From the cell containing the given text, extract its center point as (X, Y) coordinate. 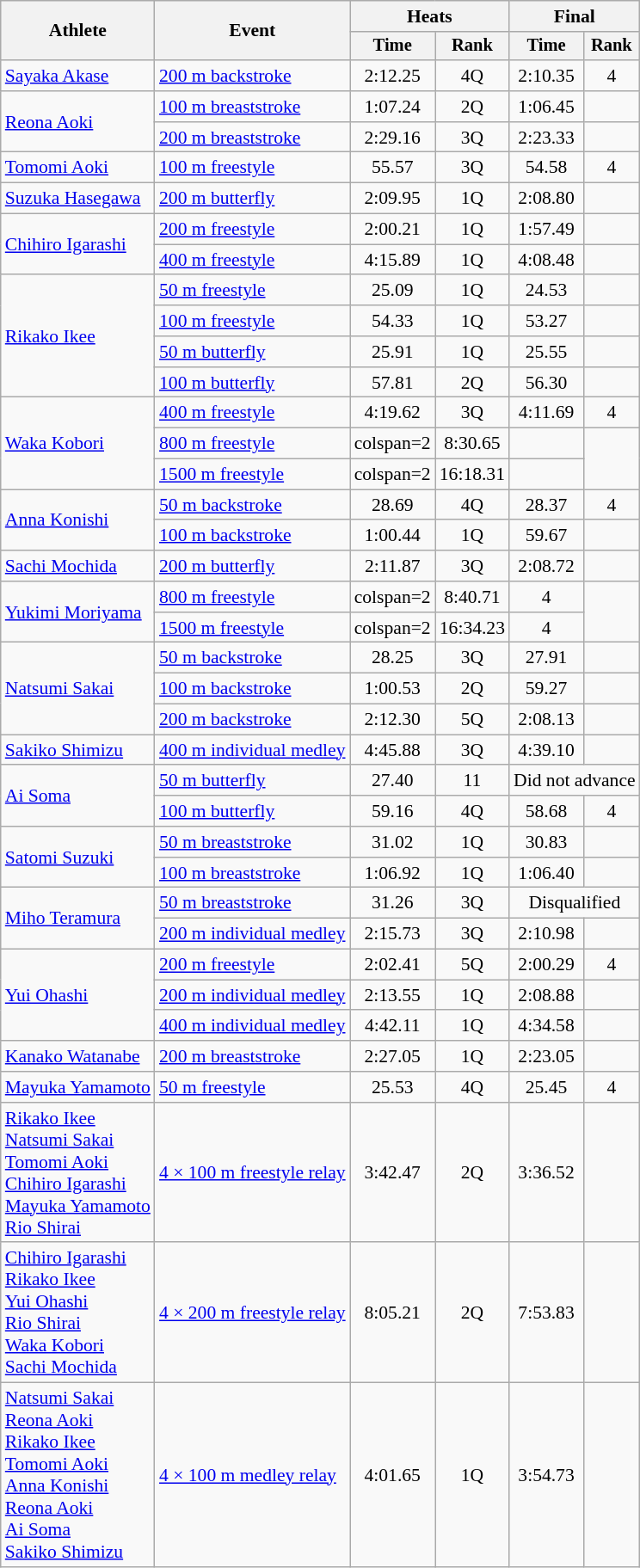
Chihiro IgarashiRikako IkeeYui OhashiRio ShiraiWaka KoboriSachi Mochida (77, 1313)
8:40.71 (472, 597)
4:42.11 (392, 1026)
Heats (430, 16)
Sayaka Akase (77, 76)
28.69 (392, 505)
Satomi Suzuki (77, 857)
2:09.95 (392, 199)
4:08.48 (546, 260)
Chihiro Igarashi (77, 244)
Ai Soma (77, 796)
59.27 (546, 689)
Rikako Ikee (77, 336)
25.91 (392, 352)
2:12.25 (392, 76)
2:23.33 (546, 138)
2:27.05 (392, 1056)
Event (253, 31)
11 (472, 781)
Yukimi Moriyama (77, 612)
Waka Kobori (77, 444)
4:45.88 (392, 750)
16:18.31 (472, 475)
54.33 (392, 321)
2:08.88 (546, 995)
4:15.89 (392, 260)
4:01.65 (392, 1475)
Kanako Watanabe (77, 1056)
59.16 (392, 811)
Sakiko Shimizu (77, 750)
Anna Konishi (77, 520)
Tomomi Aoki (77, 168)
1:06.92 (392, 873)
3:42.47 (392, 1173)
2:23.05 (546, 1056)
30.83 (546, 842)
2:29.16 (392, 138)
Natsumi SakaiReona AokiRikako IkeeTomomi AokiAnna KonishiReona AokiAi SomaSakiko Shimizu (77, 1475)
1:06.45 (546, 107)
54.58 (546, 168)
Sachi Mochida (77, 566)
2:00.29 (546, 965)
2:10.35 (546, 76)
4:39.10 (546, 750)
2:13.55 (392, 995)
Natsumi Sakai (77, 688)
1:06.40 (546, 873)
25.53 (392, 1087)
58.68 (546, 811)
7:53.83 (546, 1313)
56.30 (546, 383)
1:07.24 (392, 107)
2:08.13 (546, 720)
Miho Teramura (77, 919)
4 × 200 m freestyle relay (253, 1313)
Rikako IkeeNatsumi SakaiTomomi AokiChihiro IgarashiMayuka YamamotoRio Shirai (77, 1173)
2:02.41 (392, 965)
28.37 (546, 505)
Final (575, 16)
4 × 100 m medley relay (253, 1475)
31.26 (392, 903)
3:54.73 (546, 1475)
16:34.23 (472, 628)
Reona Aoki (77, 122)
Did not advance (575, 781)
27.91 (546, 658)
1:57.49 (546, 230)
2:08.80 (546, 199)
2:08.72 (546, 566)
24.53 (546, 291)
25.55 (546, 352)
53.27 (546, 321)
28.25 (392, 658)
1:00.44 (392, 536)
2:11.87 (392, 566)
27.40 (392, 781)
2:00.21 (392, 230)
Disqualified (575, 903)
4:19.62 (392, 413)
8:30.65 (472, 444)
4:11.69 (546, 413)
8:05.21 (392, 1313)
55.57 (392, 168)
31.02 (392, 842)
Yui Ohashi (77, 996)
25.09 (392, 291)
57.81 (392, 383)
Mayuka Yamamoto (77, 1087)
1:00.53 (392, 689)
2:15.73 (392, 934)
Athlete (77, 31)
2:12.30 (392, 720)
4 × 100 m freestyle relay (253, 1173)
4:34.58 (546, 1026)
59.67 (546, 536)
3:36.52 (546, 1173)
Suzuka Hasegawa (77, 199)
2:10.98 (546, 934)
25.45 (546, 1087)
